Find where the given text appears and provide that cell's center as [x, y] coordinate. 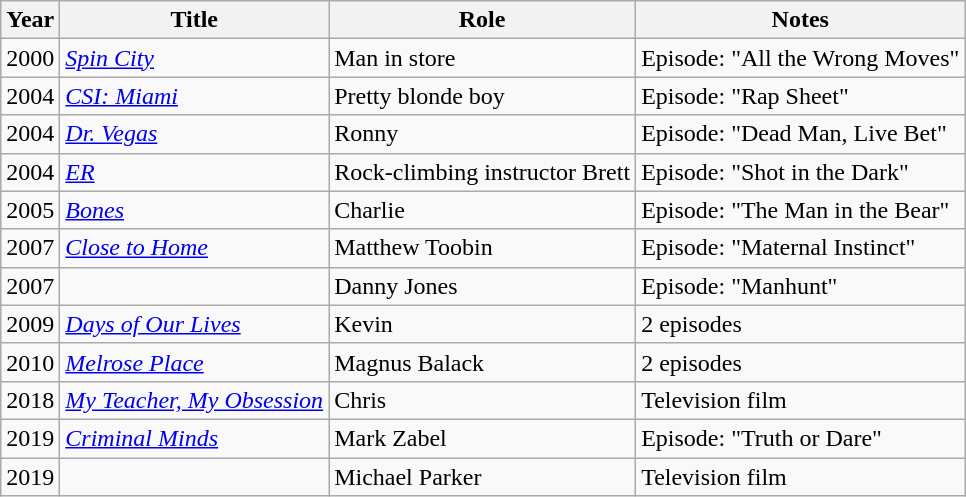
Episode: "All the Wrong Moves" [800, 58]
Days of Our Lives [194, 324]
Chris [482, 400]
Criminal Minds [194, 438]
2010 [30, 362]
Episode: "The Man in the Bear" [800, 210]
2009 [30, 324]
Spin City [194, 58]
Charlie [482, 210]
Title [194, 20]
2018 [30, 400]
Matthew Toobin [482, 248]
Episode: "Shot in the Dark" [800, 172]
Episode: "Truth or Dare" [800, 438]
Episode: "Dead Man, Live Bet" [800, 134]
Melrose Place [194, 362]
ER [194, 172]
Magnus Balack [482, 362]
Rock-climbing instructor Brett [482, 172]
Episode: "Maternal Instinct" [800, 248]
CSI: Miami [194, 96]
Kevin [482, 324]
Man in store [482, 58]
Bones [194, 210]
2005 [30, 210]
Close to Home [194, 248]
Danny Jones [482, 286]
Mark Zabel [482, 438]
Year [30, 20]
2000 [30, 58]
Pretty blonde boy [482, 96]
Role [482, 20]
Michael Parker [482, 477]
My Teacher, My Obsession [194, 400]
Episode: "Manhunt" [800, 286]
Ronny [482, 134]
Notes [800, 20]
Episode: "Rap Sheet" [800, 96]
Dr. Vegas [194, 134]
